From the cell containing the given text, extract its center point as (x, y) coordinate. 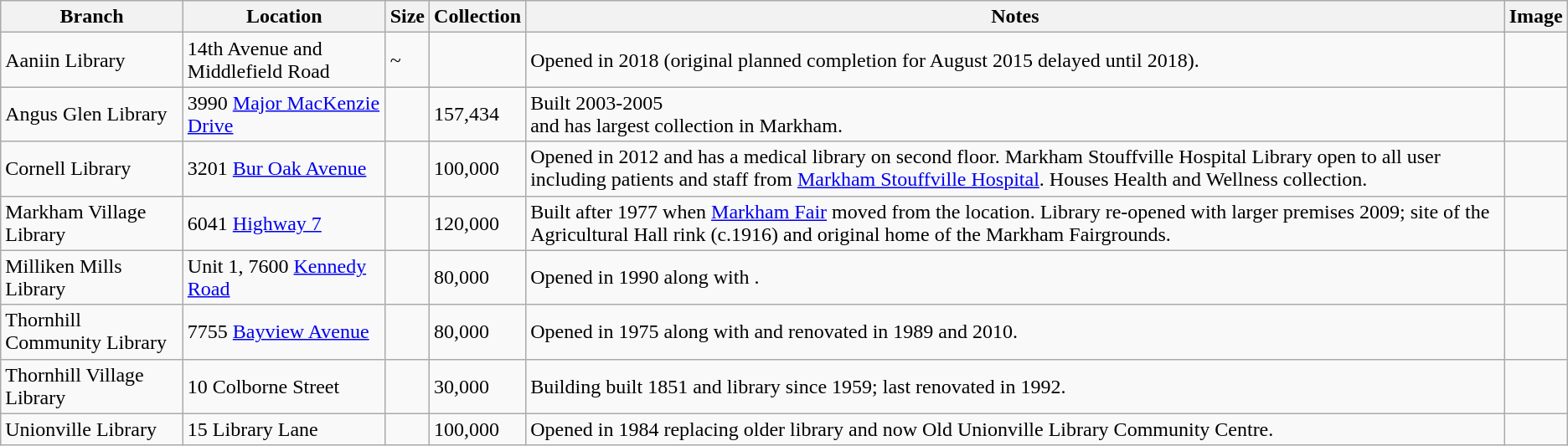
Thornhill Community Library (92, 331)
Thornhill Village Library (92, 387)
Branch (92, 17)
10 Colborne Street (284, 387)
Image (1536, 17)
Aaniin Library (92, 60)
14th Avenue and Middlefield Road (284, 60)
Milliken Mills Library (92, 278)
Size (407, 17)
3201 Bur Oak Avenue (284, 169)
Opened in 1975 along with and renovated in 1989 and 2010. (1015, 331)
~ (407, 60)
Angus Glen Library (92, 114)
Unit 1, 7600 Kennedy Road (284, 278)
Location (284, 17)
15 Library Lane (284, 429)
Opened in 1984 replacing older library and now Old Unionville Library Community Centre. (1015, 429)
120,000 (477, 223)
6041 Highway 7 (284, 223)
157,434 (477, 114)
Building built 1851 and library since 1959; last renovated in 1992. (1015, 387)
Unionville Library (92, 429)
7755 Bayview Avenue (284, 331)
Cornell Library (92, 169)
Collection (477, 17)
30,000 (477, 387)
Markham Village Library (92, 223)
3990 Major MacKenzie Drive (284, 114)
Opened in 2018 (original planned completion for August 2015 delayed until 2018). (1015, 60)
Notes (1015, 17)
Built 2003-2005 and has largest collection in Markham. (1015, 114)
Opened in 1990 along with . (1015, 278)
